Find where the given text appears and provide that cell's center as [x, y] coordinate. 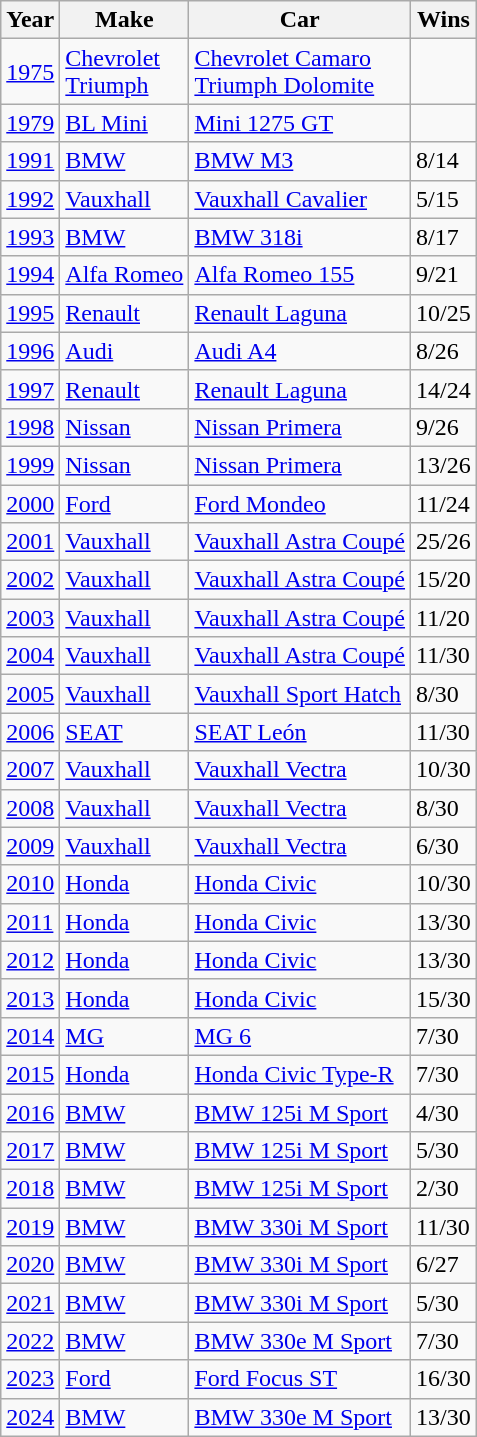
Alfa Romeo 155 [300, 275]
BMW 318i [300, 237]
1996 [30, 351]
Ford Focus ST [300, 1379]
Chevrolet Camaro Triumph Dolomite [300, 72]
MG [124, 1036]
25/26 [444, 542]
2001 [30, 542]
Honda Civic Type-R [300, 1074]
6/30 [444, 846]
1992 [30, 199]
2016 [30, 1113]
15/20 [444, 580]
6/27 [444, 1265]
13/26 [444, 465]
1991 [30, 161]
Year [30, 20]
2015 [30, 1074]
8/14 [444, 161]
2005 [30, 694]
2019 [30, 1227]
Audi [124, 351]
Make [124, 20]
SEAT [124, 732]
2007 [30, 770]
2021 [30, 1303]
Audi A4 [300, 351]
5/15 [444, 199]
9/26 [444, 427]
2002 [30, 580]
1979 [30, 123]
1993 [30, 237]
2017 [30, 1151]
1995 [30, 313]
2024 [30, 1417]
8/17 [444, 237]
2009 [30, 846]
11/20 [444, 618]
2014 [30, 1036]
15/30 [444, 998]
9/21 [444, 275]
2004 [30, 656]
Ford Mondeo [300, 503]
2023 [30, 1379]
MG 6 [300, 1036]
2006 [30, 732]
2022 [30, 1341]
Vauxhall Sport Hatch [300, 694]
2010 [30, 884]
1975 [30, 72]
16/30 [444, 1379]
Wins [444, 20]
1999 [30, 465]
2/30 [444, 1189]
2013 [30, 998]
2018 [30, 1189]
Vauxhall Cavalier [300, 199]
2011 [30, 922]
2012 [30, 960]
BMW M3 [300, 161]
Chevrolet Triumph [124, 72]
14/24 [444, 389]
1994 [30, 275]
Mini 1275 GT [300, 123]
2003 [30, 618]
8/26 [444, 351]
1997 [30, 389]
1998 [30, 427]
11/24 [444, 503]
2008 [30, 808]
2020 [30, 1265]
10/25 [444, 313]
2000 [30, 503]
4/30 [444, 1113]
SEAT León [300, 732]
Car [300, 20]
Alfa Romeo [124, 275]
BL Mini [124, 123]
